Determine the [X, Y] coordinate at the center of the cell enclosing the given text.  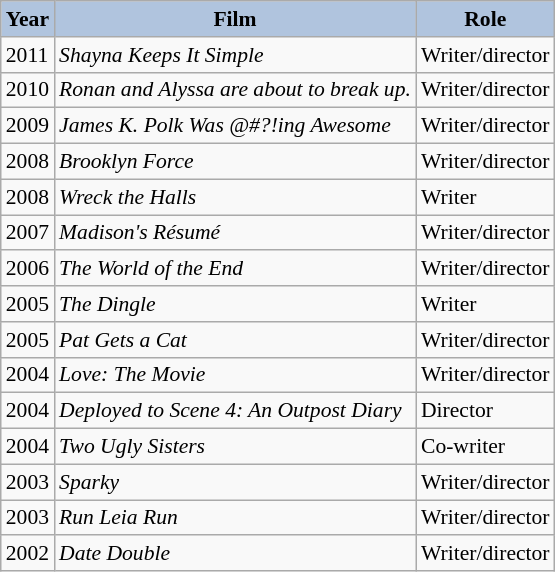
Year [28, 19]
Pat Gets a Cat [235, 340]
2011 [28, 55]
Run Leia Run [235, 518]
Brooklyn Force [235, 162]
Role [486, 19]
2002 [28, 554]
The World of the End [235, 269]
Sparky [235, 482]
Director [486, 411]
2010 [28, 90]
Co-writer [486, 447]
The Dingle [235, 304]
Ronan and Alyssa are about to break up. [235, 90]
2006 [28, 269]
Date Double [235, 554]
Shayna Keeps It Simple [235, 55]
2009 [28, 126]
Film [235, 19]
2007 [28, 233]
Deployed to Scene 4: An Outpost Diary [235, 411]
Love: The Movie [235, 375]
Madison's Résumé [235, 233]
James K. Polk Was @#?!ing Awesome [235, 126]
Two Ugly Sisters [235, 447]
Wreck the Halls [235, 197]
